Provide the (X, Y) coordinate of the cell's center where the given text is located.  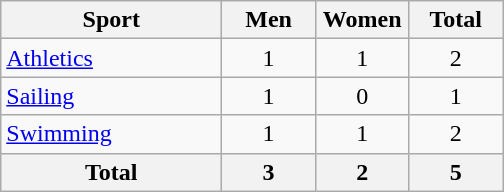
0 (362, 96)
Swimming (112, 134)
Athletics (112, 58)
Men (269, 20)
Women (362, 20)
Sailing (112, 96)
3 (269, 172)
Sport (112, 20)
5 (456, 172)
